For the text-containing cell, return its midpoint in (X, Y) coordinate format. 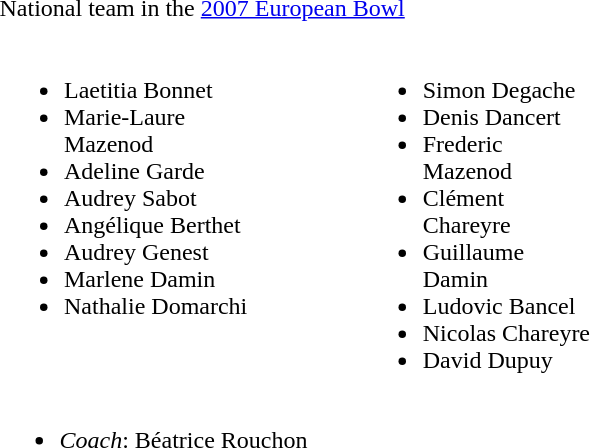
Laetitia BonnetMarie-Laure MazenodAdeline GardeAudrey SabotAngélique BerthetAudrey GenestMarlene DaminNathalie Domarchi (140, 212)
